Provide the [X, Y] coordinate of the cell's center where the given text is located.  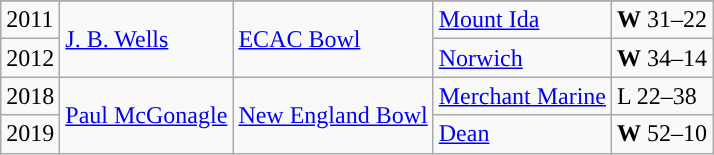
Merchant Marine [522, 96]
ECAC Bowl [333, 39]
W 31–22 [662, 20]
Paul McGonagle [146, 115]
2011 [30, 20]
L 22–38 [662, 96]
Norwich [522, 58]
Mount Ida [522, 20]
W 34–14 [662, 58]
New England Bowl [333, 115]
W 52–10 [662, 134]
Dean [522, 134]
2019 [30, 134]
J. B. Wells [146, 39]
2012 [30, 58]
2018 [30, 96]
